From the cell containing the given text, extract its center point as (x, y) coordinate. 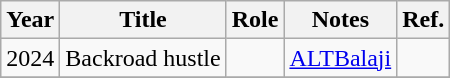
2024 (30, 58)
Notes (340, 20)
Year (30, 20)
Title (143, 20)
Ref. (424, 20)
ALTBalaji (340, 58)
Backroad hustle (143, 58)
Role (255, 20)
